Determine the [x, y] coordinate at the center of the cell enclosing the given text.  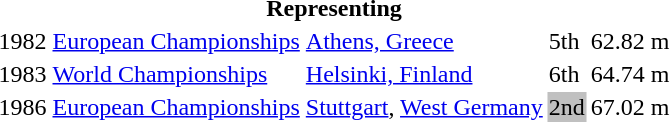
Stuttgart, West Germany [424, 107]
Athens, Greece [424, 41]
World Championships [176, 74]
5th [566, 41]
Helsinki, Finland [424, 74]
2nd [566, 107]
6th [566, 74]
